Detect which cell encompasses the target text, then output its (x, y) center coordinate. 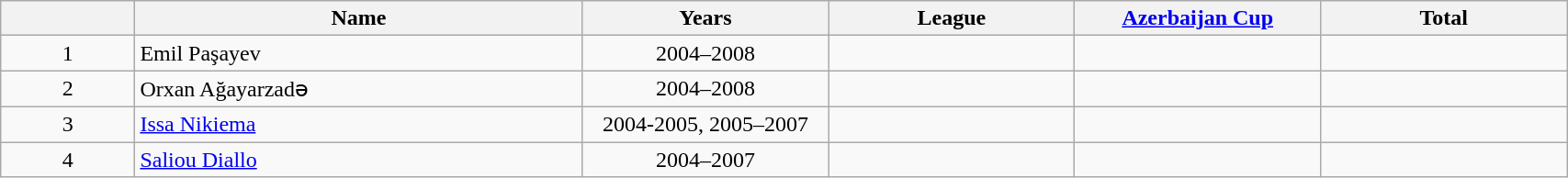
Saliou Diallo (358, 159)
Total (1444, 18)
4 (68, 159)
2 (68, 89)
3 (68, 124)
1 (68, 53)
2004-2005, 2005–2007 (705, 124)
Orxan Ağayarzadə (358, 89)
League (952, 18)
Azerbaijan Cup (1198, 18)
Name (358, 18)
Issa Nikiema (358, 124)
2004–2007 (705, 159)
Emil Paşayev (358, 53)
Years (705, 18)
